For the text-containing cell, return its midpoint in [X, Y] coordinate format. 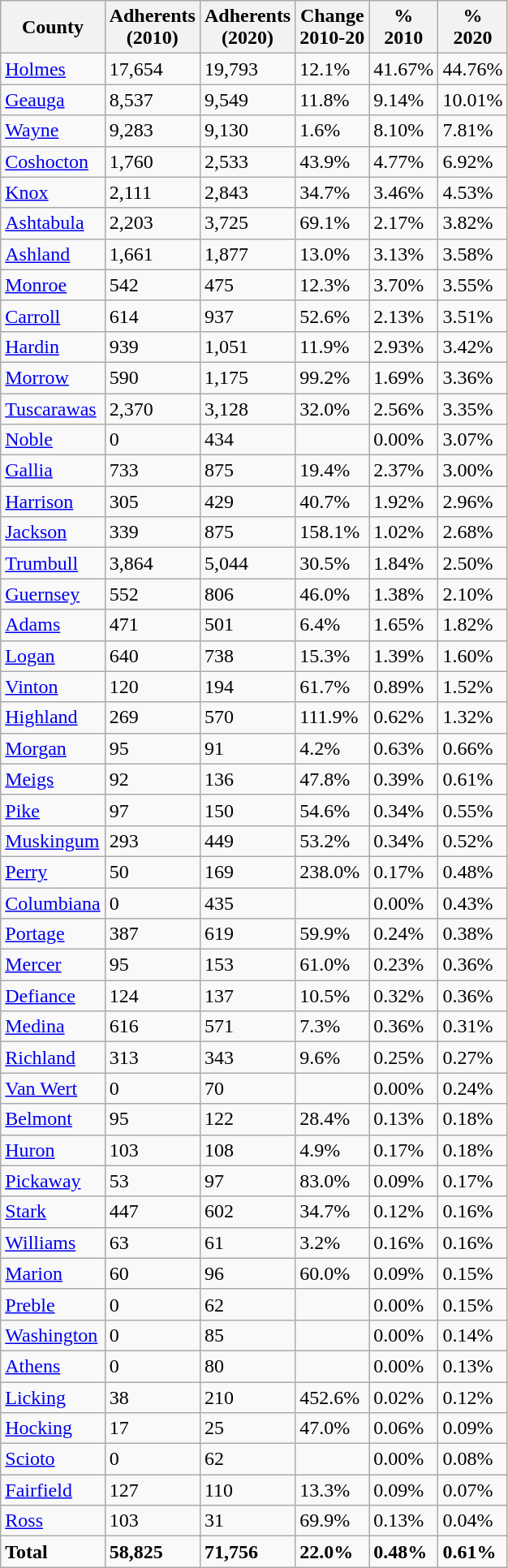
110 [247, 1490]
Defiance [53, 996]
6.4% [333, 625]
19.4% [333, 471]
3,864 [153, 563]
293 [153, 841]
3.07% [472, 440]
434 [247, 440]
Stark [53, 1212]
194 [247, 687]
9,130 [247, 131]
8.10% [404, 131]
Gallia [53, 471]
15.3% [333, 656]
Morrow [53, 377]
1.69% [404, 377]
122 [247, 1119]
3.00% [472, 471]
69.9% [333, 1521]
8,537 [153, 100]
25 [247, 1428]
12.1% [333, 69]
2.93% [404, 347]
4.2% [333, 748]
44.76% [472, 69]
475 [247, 285]
Pike [53, 810]
10.01% [472, 100]
3.51% [472, 316]
Total [53, 1552]
570 [247, 717]
1.82% [472, 625]
99.2% [333, 377]
447 [153, 1212]
38 [153, 1397]
Fairfield [53, 1490]
Adherents(2010) [153, 28]
31 [247, 1521]
1.52% [472, 687]
0.43% [472, 903]
471 [153, 625]
2.68% [472, 532]
0.39% [404, 779]
0.27% [472, 1058]
3.58% [472, 254]
Licking [53, 1397]
136 [247, 779]
0.89% [404, 687]
3.13% [404, 254]
542 [153, 285]
22.0% [333, 1552]
%2010 [404, 28]
Meigs [53, 779]
1.84% [404, 563]
2.17% [404, 223]
9,549 [247, 100]
602 [247, 1212]
4.53% [472, 192]
Trumbull [53, 563]
69.1% [333, 223]
11.8% [333, 100]
3,128 [247, 408]
3.2% [333, 1243]
0.62% [404, 717]
Athens [53, 1366]
Highland [53, 717]
Belmont [53, 1119]
63 [153, 1243]
1,051 [247, 347]
13.0% [333, 254]
137 [247, 996]
Harrison [53, 502]
571 [247, 1027]
3.46% [404, 192]
120 [153, 687]
343 [247, 1058]
10.5% [333, 996]
1,760 [153, 162]
616 [153, 1027]
2.37% [404, 471]
Monroe [53, 285]
17,654 [153, 69]
9.6% [333, 1058]
19,793 [247, 69]
0.06% [404, 1428]
Pickaway [53, 1181]
449 [247, 841]
53.2% [333, 841]
387 [153, 934]
Van Wert [53, 1088]
313 [153, 1058]
269 [153, 717]
70 [247, 1088]
Marion [53, 1273]
5,044 [247, 563]
Logan [53, 656]
806 [247, 594]
1,877 [247, 254]
Ross [53, 1521]
61 [247, 1243]
Morgan [53, 748]
52.6% [333, 316]
92 [153, 779]
30.5% [333, 563]
614 [153, 316]
County [53, 28]
4.9% [333, 1150]
590 [153, 377]
939 [153, 347]
158.1% [333, 532]
Williams [53, 1243]
Muskingum [53, 841]
46.0% [333, 594]
452.6% [333, 1397]
17 [153, 1428]
7.3% [333, 1027]
238.0% [333, 872]
3.55% [472, 285]
0.14% [472, 1335]
Holmes [53, 69]
0.55% [472, 810]
3.42% [472, 347]
85 [247, 1335]
Adherents(2020) [247, 28]
50 [153, 872]
Carroll [53, 316]
Hardin [53, 347]
41.67% [404, 69]
127 [153, 1490]
4.77% [404, 162]
1,175 [247, 377]
0.08% [472, 1459]
3.82% [472, 223]
Adams [53, 625]
153 [247, 965]
11.9% [333, 347]
Tuscarawas [53, 408]
28.4% [333, 1119]
Columbiana [53, 903]
0.63% [404, 748]
71,756 [247, 1552]
0.31% [472, 1027]
0.02% [404, 1397]
429 [247, 502]
2,370 [153, 408]
32.0% [333, 408]
6.92% [472, 162]
96 [247, 1273]
Coshocton [53, 162]
2.56% [404, 408]
60.0% [333, 1273]
2.96% [472, 502]
210 [247, 1397]
738 [247, 656]
3.35% [472, 408]
61.7% [333, 687]
1.39% [404, 656]
Perry [53, 872]
9,283 [153, 131]
1.60% [472, 656]
Richland [53, 1058]
61.0% [333, 965]
733 [153, 471]
53 [153, 1181]
1.92% [404, 502]
124 [153, 996]
640 [153, 656]
Jackson [53, 532]
58,825 [153, 1552]
12.3% [333, 285]
339 [153, 532]
Change2010-20 [333, 28]
435 [247, 903]
Medina [53, 1027]
0.52% [472, 841]
0.66% [472, 748]
111.9% [333, 717]
47.0% [333, 1428]
619 [247, 934]
2,111 [153, 192]
305 [153, 502]
1.65% [404, 625]
Geauga [53, 100]
Portage [53, 934]
Scioto [53, 1459]
3,725 [247, 223]
2.13% [404, 316]
3.36% [472, 377]
Noble [53, 440]
13.3% [333, 1490]
54.6% [333, 810]
Guernsey [53, 594]
43.9% [333, 162]
Ashtabula [53, 223]
2,203 [153, 223]
0.23% [404, 965]
Ashland [53, 254]
Huron [53, 1150]
59.9% [333, 934]
60 [153, 1273]
Washington [53, 1335]
Mercer [53, 965]
Preble [53, 1304]
150 [247, 810]
47.8% [333, 779]
80 [247, 1366]
2.10% [472, 594]
1.02% [404, 532]
Knox [53, 192]
937 [247, 316]
1.6% [333, 131]
Vinton [53, 687]
2.50% [472, 563]
7.81% [472, 131]
0.07% [472, 1490]
0.04% [472, 1521]
9.14% [404, 100]
Hocking [53, 1428]
%2020 [472, 28]
0.25% [404, 1058]
501 [247, 625]
0.32% [404, 996]
2,843 [247, 192]
Wayne [53, 131]
83.0% [333, 1181]
169 [247, 872]
40.7% [333, 502]
1.38% [404, 594]
0.38% [472, 934]
1,661 [153, 254]
108 [247, 1150]
3.70% [404, 285]
91 [247, 748]
2,533 [247, 162]
552 [153, 594]
1.32% [472, 717]
